Extract the [x, y] coordinate from the center of the cell holding the provided text.  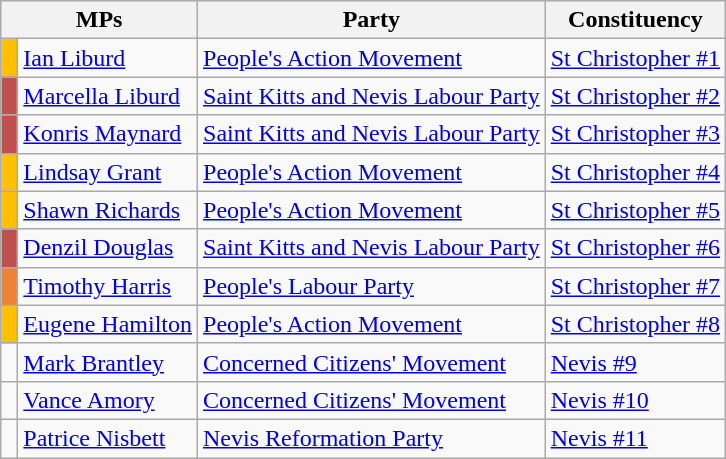
St Christopher #8 [635, 324]
Lindsay Grant [108, 172]
Nevis Reformation Party [372, 438]
Party [372, 20]
St Christopher #6 [635, 248]
People's Labour Party [372, 286]
Mark Brantley [108, 362]
Ian Liburd [108, 58]
Constituency [635, 20]
St Christopher #3 [635, 134]
Eugene Hamilton [108, 324]
Timothy Harris [108, 286]
St Christopher #5 [635, 210]
Nevis #10 [635, 400]
Vance Amory [108, 400]
Nevis #9 [635, 362]
Konris Maynard [108, 134]
St Christopher #2 [635, 96]
Patrice Nisbett [108, 438]
Shawn Richards [108, 210]
St Christopher #4 [635, 172]
St Christopher #1 [635, 58]
St Christopher #7 [635, 286]
MPs [100, 20]
Nevis #11 [635, 438]
Denzil Douglas [108, 248]
Marcella Liburd [108, 96]
